Scan for the cell matching the given text and deliver its [x, y] coordinate at center. 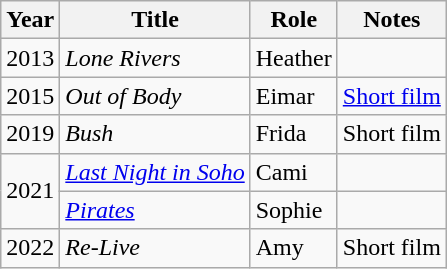
Eimar [294, 96]
Cami [294, 172]
2015 [30, 96]
Role [294, 20]
Re-Live [155, 248]
Last Night in Soho [155, 172]
Heather [294, 58]
Out of Body [155, 96]
2019 [30, 134]
Amy [294, 248]
2021 [30, 191]
Bush [155, 134]
Lone Rivers [155, 58]
2013 [30, 58]
Title [155, 20]
Frida [294, 134]
Notes [392, 20]
Year [30, 20]
Pirates [155, 210]
Sophie [294, 210]
2022 [30, 248]
